Return the [X, Y] coordinate for the center point of the cell that contains the specified text.  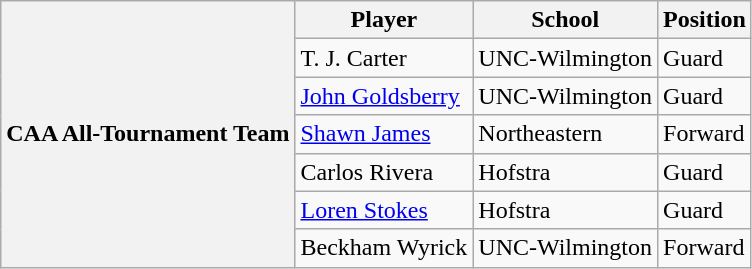
Shawn James [384, 134]
John Goldsberry [384, 96]
Carlos Rivera [384, 172]
Loren Stokes [384, 210]
Northeastern [566, 134]
CAA All-Tournament Team [148, 134]
Beckham Wyrick [384, 248]
Player [384, 20]
Position [705, 20]
T. J. Carter [384, 58]
School [566, 20]
